Scan for the cell matching the given text and deliver its [X, Y] coordinate at center. 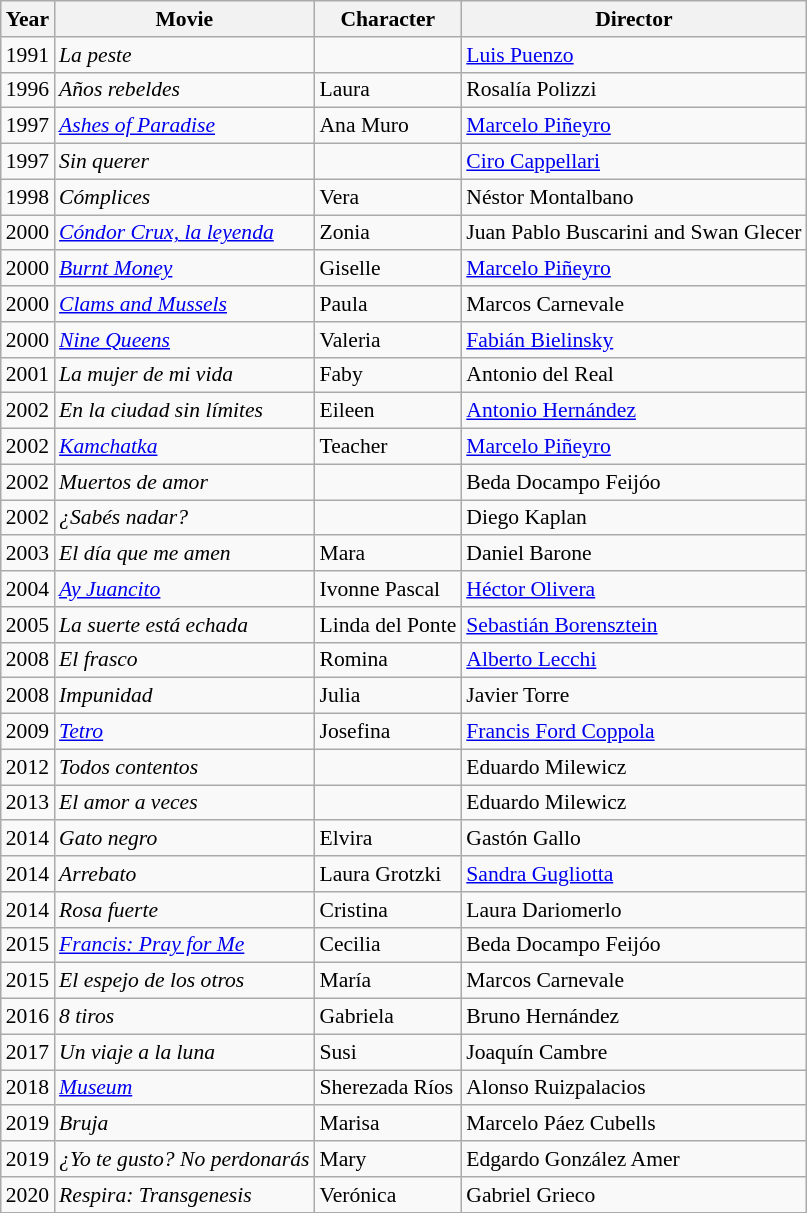
Giselle [388, 269]
Gato negro [184, 839]
8 tiros [184, 1017]
Ashes of Paradise [184, 126]
Un viaje a la luna [184, 1052]
1996 [28, 90]
Daniel Barone [634, 554]
El frasco [184, 660]
2001 [28, 375]
Faby [388, 375]
1998 [28, 197]
Gabriela [388, 1017]
La peste [184, 55]
Laura Grotzki [388, 874]
2018 [28, 1088]
Paula [388, 304]
1991 [28, 55]
María [388, 981]
Antonio del Real [634, 375]
Fabián Bielinsky [634, 340]
Edgardo González Amer [634, 1159]
Gabriel Grieco [634, 1195]
Javier Torre [634, 696]
Respira: Transgenesis [184, 1195]
Alberto Lecchi [634, 660]
La suerte está echada [184, 625]
Character [388, 19]
Linda del Ponte [388, 625]
Bruno Hernández [634, 1017]
Josefina [388, 732]
Diego Kaplan [634, 518]
Elvira [388, 839]
Clams and Mussels [184, 304]
2012 [28, 767]
Sandra Gugliotta [634, 874]
Rosalía Polizzi [634, 90]
2005 [28, 625]
Laura [388, 90]
Néstor Montalbano [634, 197]
Mary [388, 1159]
Zonia [388, 233]
La mujer de mi vida [184, 375]
Burnt Money [184, 269]
2017 [28, 1052]
Héctor Olivera [634, 589]
Movie [184, 19]
2016 [28, 1017]
Mara [388, 554]
Cómplices [184, 197]
Años rebeldes [184, 90]
Eileen [388, 411]
El amor a veces [184, 803]
Bruja [184, 1124]
El espejo de los otros [184, 981]
2020 [28, 1195]
Sherezada Ríos [388, 1088]
Ciro Cappellari [634, 162]
Rosa fuerte [184, 910]
Gastón Gallo [634, 839]
Luis Puenzo [634, 55]
Teacher [388, 447]
Todos contentos [184, 767]
Romina [388, 660]
Susi [388, 1052]
Director [634, 19]
Nine Queens [184, 340]
Juan Pablo Buscarini and Swan Glecer [634, 233]
Alonso Ruizpalacios [634, 1088]
Cóndor Crux, la leyenda [184, 233]
Cecilia [388, 945]
Kamchatka [184, 447]
¿Sabés nadar? [184, 518]
2009 [28, 732]
Ay Juancito [184, 589]
Francis Ford Coppola [634, 732]
Cristina [388, 910]
Impunidad [184, 696]
Muertos de amor [184, 482]
Tetro [184, 732]
2003 [28, 554]
Antonio Hernández [634, 411]
Julia [388, 696]
2013 [28, 803]
Ivonne Pascal [388, 589]
Museum [184, 1088]
El día que me amen [184, 554]
2004 [28, 589]
Joaquín Cambre [634, 1052]
Verónica [388, 1195]
Francis: Pray for Me [184, 945]
Vera [388, 197]
Valeria [388, 340]
Sin querer [184, 162]
Sebastián Borensztein [634, 625]
En la ciudad sin límites [184, 411]
Ana Muro [388, 126]
Year [28, 19]
Marcelo Páez Cubells [634, 1124]
¿Yo te gusto? No perdonarás [184, 1159]
Laura Dariomerlo [634, 910]
Arrebato [184, 874]
Marisa [388, 1124]
